Search for the cell housing the specified text and yield its [X, Y] center coordinate. 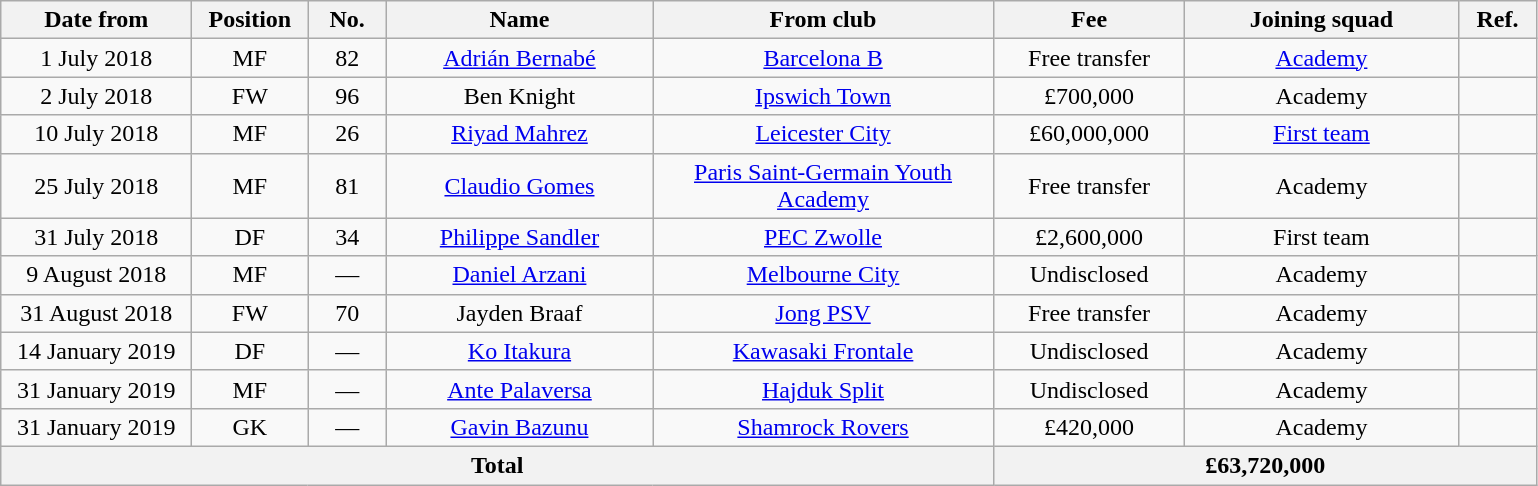
£60,000,000 [1090, 134]
Claudio Gomes [519, 186]
Melbourne City [822, 275]
Daniel Arzani [519, 275]
Jong PSV [822, 313]
Paris Saint-Germain Youth Academy [822, 186]
9 August 2018 [96, 275]
Shamrock Rovers [822, 427]
10 July 2018 [96, 134]
Ko Itakura [519, 351]
Name [519, 20]
Jayden Braaf [519, 313]
Position [250, 20]
Leicester City [822, 134]
Hajduk Split [822, 389]
Date from [96, 20]
No. [348, 20]
14 January 2019 [96, 351]
Riyad Mahrez [519, 134]
Ref. [1498, 20]
34 [348, 237]
Kawasaki Frontale [822, 351]
26 [348, 134]
Barcelona B [822, 58]
Ipswich Town [822, 96]
70 [348, 313]
PEC Zwolle [822, 237]
£420,000 [1090, 427]
Fee [1090, 20]
Gavin Bazunu [519, 427]
Joining squad [1322, 20]
81 [348, 186]
31 August 2018 [96, 313]
£63,720,000 [1266, 465]
Ante Palaversa [519, 389]
82 [348, 58]
31 July 2018 [96, 237]
2 July 2018 [96, 96]
Ben Knight [519, 96]
From club [822, 20]
Adrián Bernabé [519, 58]
GK [250, 427]
96 [348, 96]
Philippe Sandler [519, 237]
Total [498, 465]
25 July 2018 [96, 186]
£700,000 [1090, 96]
£2,600,000 [1090, 237]
1 July 2018 [96, 58]
